Return the (X, Y) coordinate for the center point of the cell that contains the specified text.  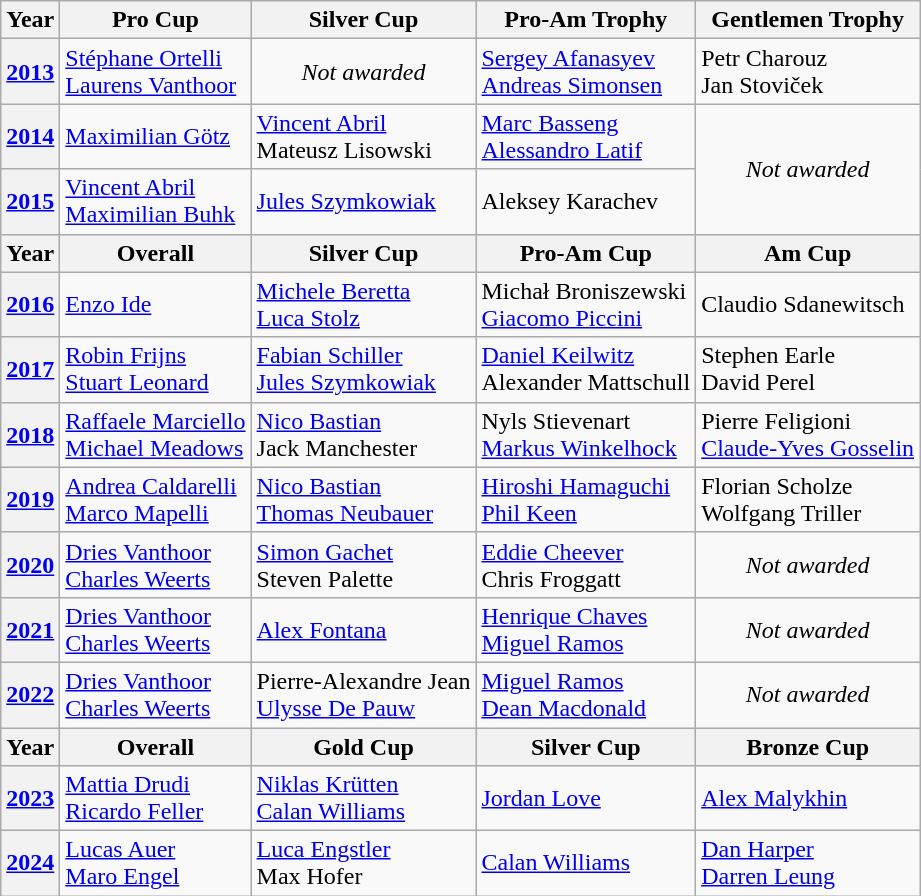
Calan Williams (586, 864)
Pierre-Alexandre Jean Ulysse De Pauw (364, 694)
Gentlemen Trophy (808, 20)
Petr Charouz Jan Stoviček (808, 72)
Aleksey Karachev (586, 202)
Simon Gachet Steven Palette (364, 564)
2015 (30, 202)
Jules Szymkowiak (364, 202)
Marc Basseng Alessandro Latif (586, 136)
Luca Engstler Max Hofer (364, 864)
Stéphane Ortelli Laurens Vanthoor (156, 72)
Vincent Abril Maximilian Buhk (156, 202)
2020 (30, 564)
Andrea Caldarelli Marco Mapelli (156, 500)
Niklas Krütten Calan Williams (364, 798)
2014 (30, 136)
2022 (30, 694)
Pro-Am Cup (586, 253)
Alex Fontana (364, 630)
Nico Bastian Thomas Neubauer (364, 500)
Enzo Ide (156, 304)
Bronze Cup (808, 747)
2013 (30, 72)
Florian Scholze Wolfgang Triller (808, 500)
Miguel Ramos Dean Macdonald (586, 694)
Pro Cup (156, 20)
Mattia Drudi Ricardo Feller (156, 798)
Eddie Cheever Chris Froggatt (586, 564)
Alex Malykhin (808, 798)
Gold Cup (364, 747)
Raffaele Marciello Michael Meadows (156, 434)
Vincent Abril Mateusz Lisowski (364, 136)
2016 (30, 304)
2017 (30, 370)
Henrique Chaves Miguel Ramos (586, 630)
Nyls Stievenart Markus Winkelhock (586, 434)
Robin Frijns Stuart Leonard (156, 370)
Nico Bastian Jack Manchester (364, 434)
2018 (30, 434)
Pro-Am Trophy (586, 20)
Lucas Auer Maro Engel (156, 864)
Hiroshi Hamaguchi Phil Keen (586, 500)
Michele Beretta Luca Stolz (364, 304)
Daniel Keilwitz Alexander Mattschull (586, 370)
Fabian Schiller Jules Szymkowiak (364, 370)
Am Cup (808, 253)
Pierre Feligioni Claude-Yves Gosselin (808, 434)
Jordan Love (586, 798)
Maximilian Götz (156, 136)
2024 (30, 864)
Dan Harper Darren Leung (808, 864)
Michał Broniszewski Giacomo Piccini (586, 304)
2023 (30, 798)
Claudio Sdanewitsch (808, 304)
Sergey Afanasyev Andreas Simonsen (586, 72)
2019 (30, 500)
2021 (30, 630)
Stephen Earle David Perel (808, 370)
